Return the [x, y] coordinate for the center point of the cell that contains the specified text.  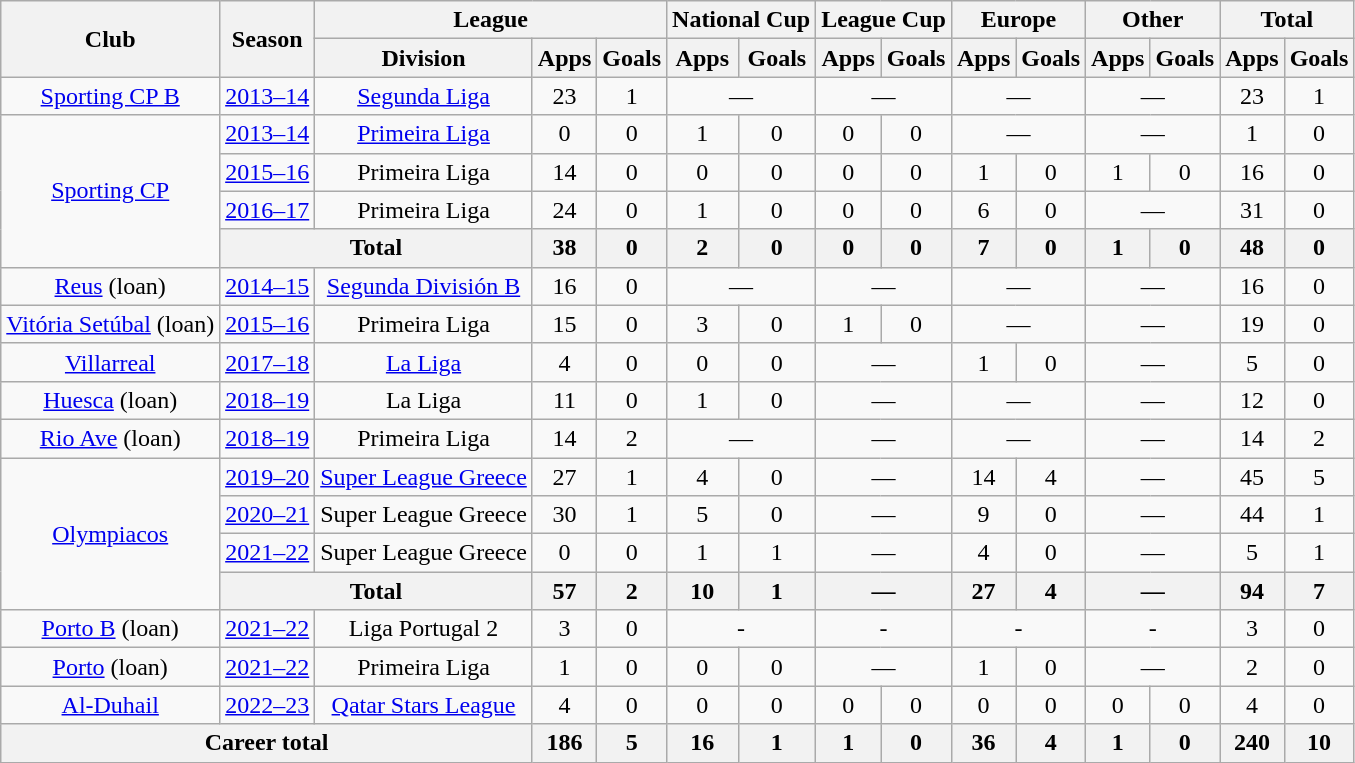
Division [424, 58]
2022–23 [268, 705]
Season [268, 39]
6 [983, 210]
Club [110, 39]
48 [1252, 248]
Segunda División B [424, 286]
Other [1153, 20]
30 [564, 515]
Al-Duhail [110, 705]
Vitória Setúbal (loan) [110, 324]
2016–17 [268, 210]
Porto B (loan) [110, 629]
Reus (loan) [110, 286]
240 [1252, 743]
Career total [267, 743]
League Cup [884, 20]
2017–18 [268, 362]
31 [1252, 210]
Sporting CP B [110, 96]
9 [983, 515]
57 [564, 591]
19 [1252, 324]
15 [564, 324]
Rio Ave (loan) [110, 438]
Segunda Liga [424, 96]
24 [564, 210]
Liga Portugal 2 [424, 629]
36 [983, 743]
Europe [1018, 20]
Villarreal [110, 362]
2019–20 [268, 477]
44 [1252, 515]
45 [1252, 477]
Porto (loan) [110, 667]
186 [564, 743]
38 [564, 248]
12 [1252, 400]
National Cup [742, 20]
League [491, 20]
Huesca (loan) [110, 400]
94 [1252, 591]
Olympiacos [110, 534]
2014–15 [268, 286]
2020–21 [268, 515]
Sporting CP [110, 191]
Qatar Stars League [424, 705]
11 [564, 400]
